Locate the cell with the specified text and output its (x, y) center coordinate. 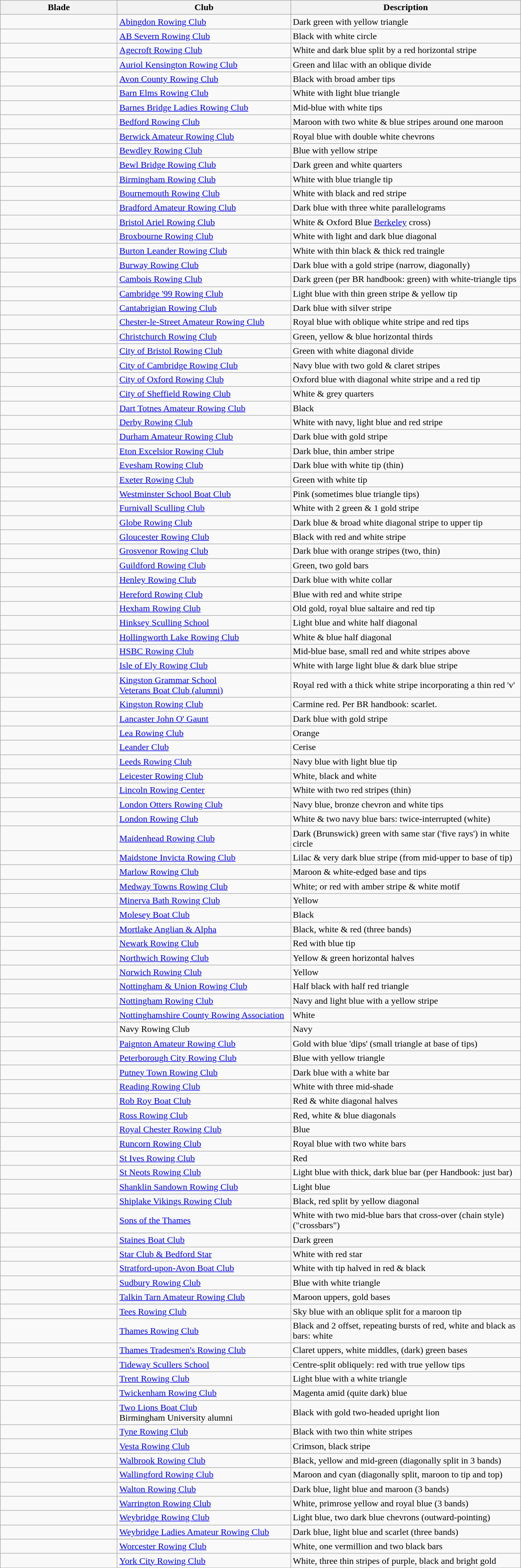
White & Oxford Blue Berkeley cross) (406, 222)
Shiplake Vikings Rowing Club (204, 1201)
White with blue triangle tip (406, 179)
Dark blue with a gold stripe (narrow, diagonally) (406, 265)
Black with gold two-headed upright lion (406, 1413)
Bristol Ariel Rowing Club (204, 222)
White with 2 green & 1 gold stripe (406, 508)
Black with broad amber tips (406, 79)
Trent Rowing Club (204, 1379)
Abingdon Rowing Club (204, 22)
Old gold, royal blue saltaire and red tip (406, 608)
White with three mid-shade (406, 1086)
Green, yellow & blue horizontal thirds (406, 336)
White (406, 1015)
Leander Club (204, 747)
Dark green (per BR handbook: green) with white-triangle tips (406, 279)
Leeds Rowing Club (204, 762)
Sky blue with an oblique split for a maroon tip (406, 1311)
White with tip halved in red & black (406, 1268)
Durham Amateur Rowing Club (204, 437)
Christchurch Rowing Club (204, 336)
HSBC Rowing Club (204, 651)
City of Cambridge Rowing Club (204, 365)
White with red star (406, 1254)
Worcester Rowing Club (204, 1546)
Blue with yellow stripe (406, 150)
Star Club & Bedford Star (204, 1254)
Dark blue, light blue and maroon (3 bands) (406, 1489)
Yellow & green horizontal halves (406, 958)
Dark blue with three white parallelograms (406, 208)
Berwick Amateur Rowing Club (204, 136)
Claret uppers, white middles, (dark) green bases (406, 1350)
Bewl Bridge Rowing Club (204, 165)
White with thin black & thick red traingle (406, 251)
Northwich Rowing Club (204, 958)
Eton Excelsior Rowing Club (204, 451)
Maroon uppers, gold bases (406, 1297)
Half black with half red triangle (406, 986)
Thames Rowing Club (204, 1331)
Description (406, 8)
Walton Rowing Club (204, 1489)
Barn Elms Rowing Club (204, 93)
York City Rowing Club (204, 1560)
Black and 2 offset, repeating bursts of red, white and black as bars: white (406, 1331)
Green with white diagonal divide (406, 351)
Dark blue with a white bar (406, 1072)
White with light and dark blue diagonal (406, 236)
Norwich Rowing Club (204, 972)
White, primrose yellow and royal blue (3 bands) (406, 1503)
Weybridge Ladies Amateur Rowing Club (204, 1532)
Stratford-upon-Avon Boat Club (204, 1268)
Dark blue, light blue and scarlet (three bands) (406, 1532)
Royal Chester Rowing Club (204, 1130)
Red, white & blue diagonals (406, 1115)
Maidenhead Rowing Club (204, 838)
White with two mid-blue bars that cross-over (chain style) ("crossbars") (406, 1220)
Black, yellow and mid-green (diagonally split in 3 bands) (406, 1460)
Navy blue with light blue tip (406, 762)
Shanklin Sandown Rowing Club (204, 1187)
Hereford Rowing Club (204, 594)
Light blue (406, 1187)
Talkin Tarn Amateur Rowing Club (204, 1297)
Guildford Rowing Club (204, 565)
Maroon & white-edged base and tips (406, 872)
Lea Rowing Club (204, 733)
Dark blue with white tip (thin) (406, 465)
Red & white diagonal halves (406, 1101)
Furnivall Sculling Club (204, 508)
Lancaster John O' Gaunt (204, 719)
City of Bristol Rowing Club (204, 351)
Peterborough City Rowing Club (204, 1058)
Ross Rowing Club (204, 1115)
Nottinghamshire County Rowing Association (204, 1015)
Light blue with thin green stripe & yellow tip (406, 294)
Agecroft Rowing Club (204, 50)
Green and lilac with an oblique divide (406, 65)
Chester-le-Street Amateur Rowing Club (204, 322)
Cambridge '99 Rowing Club (204, 294)
Cantabrigian Rowing Club (204, 308)
Mid-blue with white tips (406, 108)
Exeter Rowing Club (204, 480)
Lilac & very dark blue stripe (from mid-upper to base of tip) (406, 857)
Navy Rowing Club (204, 1029)
Minerva Bath Rowing Club (204, 901)
Rob Roy Boat Club (204, 1101)
Black, white & red (three bands) (406, 929)
Medway Towns Rowing Club (204, 886)
Tyne Rowing Club (204, 1432)
Blue with yellow triangle (406, 1058)
AB Severn Rowing Club (204, 36)
Gloucester Rowing Club (204, 537)
Paignton Amateur Rowing Club (204, 1044)
Blue (406, 1130)
Marlow Rowing Club (204, 872)
Crimson, black stripe (406, 1446)
Bedford Rowing Club (204, 122)
London Otters Rowing Club (204, 804)
White with two red stripes (thin) (406, 790)
Westminster School Boat Club (204, 494)
Henley Rowing Club (204, 580)
Magenta amid (quite dark) blue (406, 1393)
Evesham Rowing Club (204, 465)
Cambois Rowing Club (204, 279)
Kingston Rowing Club (204, 704)
Mortlake Anglian & Alpha (204, 929)
Green, two gold bars (406, 565)
Burway Rowing Club (204, 265)
Oxford blue with diagonal white stripe and a red tip (406, 379)
Red (406, 1158)
Red with blue tip (406, 944)
White, three thin stripes of purple, black and bright gold (406, 1560)
Sudbury Rowing Club (204, 1283)
Bradford Amateur Rowing Club (204, 208)
Navy blue with two gold & claret stripes (406, 365)
Hexham Rowing Club (204, 608)
White & blue half diagonal (406, 637)
Hinksey Sculling School (204, 623)
Nottingham & Union Rowing Club (204, 986)
Blue with red and white stripe (406, 594)
Staines Boat Club (204, 1240)
Black with red and white stripe (406, 537)
Blade (59, 8)
Runcorn Rowing Club (204, 1144)
Molesey Boat Club (204, 915)
City of Oxford Rowing Club (204, 379)
Walbrook Rowing Club (204, 1460)
Black with white circle (406, 36)
White and dark blue split by a red horizontal stripe (406, 50)
City of Sheffield Rowing Club (204, 394)
Wallingford Rowing Club (204, 1475)
Light blue with thick, dark blue bar (per Handbook: just bar) (406, 1173)
Gold with blue 'dips' (small triangle at base of tips) (406, 1044)
Black with two thin white stripes (406, 1432)
Orange (406, 733)
Tees Rowing Club (204, 1311)
Avon County Rowing Club (204, 79)
Royal red with a thick white stripe incorporating a thin red 'v' (406, 685)
Dark blue & broad white diagonal stripe to upper tip (406, 523)
Light blue with a white triangle (406, 1379)
Dark blue, thin amber stripe (406, 451)
White, black and white (406, 776)
White with black and red stripe (406, 194)
Light blue and white half diagonal (406, 623)
White with large light blue & dark blue stripe (406, 666)
White, one vermillion and two black bars (406, 1546)
Lincoln Rowing Center (204, 790)
Black, red split by yellow diagonal (406, 1201)
Reading Rowing Club (204, 1086)
Royal blue with two white bars (406, 1144)
Dark green (406, 1240)
Grosvenor Rowing Club (204, 551)
Weybridge Rowing Club (204, 1518)
Auriol Kensington Rowing Club (204, 65)
Isle of Ely Rowing Club (204, 666)
Green with white tip (406, 480)
Putney Town Rowing Club (204, 1072)
Warrington Rowing Club (204, 1503)
Light blue, two dark blue chevrons (outward-pointing) (406, 1518)
Two Lions Boat ClubBirmingham University alumni (204, 1413)
Mid-blue base, small red and white stripes above (406, 651)
Cerise (406, 747)
White & grey quarters (406, 394)
Blue with white triangle (406, 1283)
Vesta Rowing Club (204, 1446)
Burton Leander Rowing Club (204, 251)
Carmine red. Per BR handbook: scarlet. (406, 704)
Derby Rowing Club (204, 423)
Dark blue with white collar (406, 580)
Leicester Rowing Club (204, 776)
Navy (406, 1029)
Dark (Brunswick) green with same star ('five rays') in white circle (406, 838)
Navy blue, bronze chevron and white tips (406, 804)
Royal blue with double white chevrons (406, 136)
Dark blue with silver stripe (406, 308)
Nottingham Rowing Club (204, 1001)
White with light blue triangle (406, 93)
Dark blue with orange stripes (two, thin) (406, 551)
White; or red with amber stripe & white motif (406, 886)
Centre-split obliquely: red with true yellow tips (406, 1364)
Barnes Bridge Ladies Rowing Club (204, 108)
Broxbourne Rowing Club (204, 236)
Royal blue with oblique white stripe and red tips (406, 322)
White with navy, light blue and red stripe (406, 423)
Navy and light blue with a yellow stripe (406, 1001)
Dark green and white quarters (406, 165)
Hollingworth Lake Rowing Club (204, 637)
Kingston Grammar SchoolVeterans Boat Club (alumni) (204, 685)
Birmingham Rowing Club (204, 179)
Bournemouth Rowing Club (204, 194)
Maroon with two white & blue stripes around one maroon (406, 122)
Twickenham Rowing Club (204, 1393)
Dark green with yellow triangle (406, 22)
Newark Rowing Club (204, 944)
Dart Totnes Amateur Rowing Club (204, 408)
Pink (sometimes blue triangle tips) (406, 494)
Globe Rowing Club (204, 523)
St Ives Rowing Club (204, 1158)
Thames Tradesmen's Rowing Club (204, 1350)
St Neots Rowing Club (204, 1173)
White & two navy blue bars: twice-interrupted (white) (406, 819)
Tideway Scullers School (204, 1364)
London Rowing Club (204, 819)
Maroon and cyan (diagonally split, maroon to tip and top) (406, 1475)
Bewdley Rowing Club (204, 150)
Maidstone Invicta Rowing Club (204, 857)
Sons of the Thames (204, 1220)
Club (204, 8)
